Scan for the cell matching the given text and deliver its [x, y] coordinate at center. 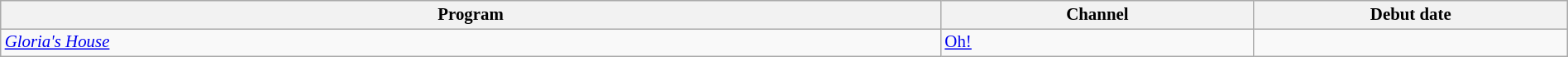
Gloria's House [471, 42]
Debut date [1411, 15]
Channel [1097, 15]
Oh! [1097, 42]
Program [471, 15]
